Determine the [x, y] coordinate at the center of the cell enclosing the given text.  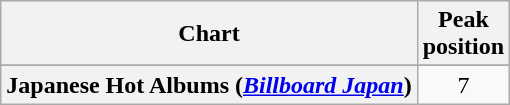
Japanese Hot Albums (Billboard Japan) [209, 85]
7 [463, 85]
Peakposition [463, 34]
Chart [209, 34]
